Pinpoint the cell where the given text exists, returning its [X, Y] midpoint coordinate. 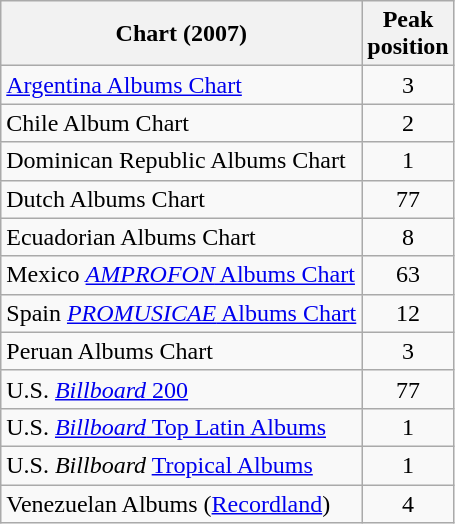
2 [408, 123]
Chile Album Chart [182, 123]
63 [408, 275]
Spain PROMUSICAE Albums Chart [182, 313]
Peakposition [408, 34]
U.S. Billboard Top Latin Albums [182, 427]
12 [408, 313]
4 [408, 503]
Peruan Albums Chart [182, 351]
Dutch Albums Chart [182, 199]
Mexico AMPROFON Albums Chart [182, 275]
8 [408, 237]
Ecuadorian Albums Chart [182, 237]
Argentina Albums Chart [182, 85]
Dominican Republic Albums Chart [182, 161]
U.S. Billboard Tropical Albums [182, 465]
Chart (2007) [182, 34]
U.S. Billboard 200 [182, 389]
Venezuelan Albums (Recordland) [182, 503]
